Determine the (X, Y) coordinate at the center of the cell enclosing the given text.  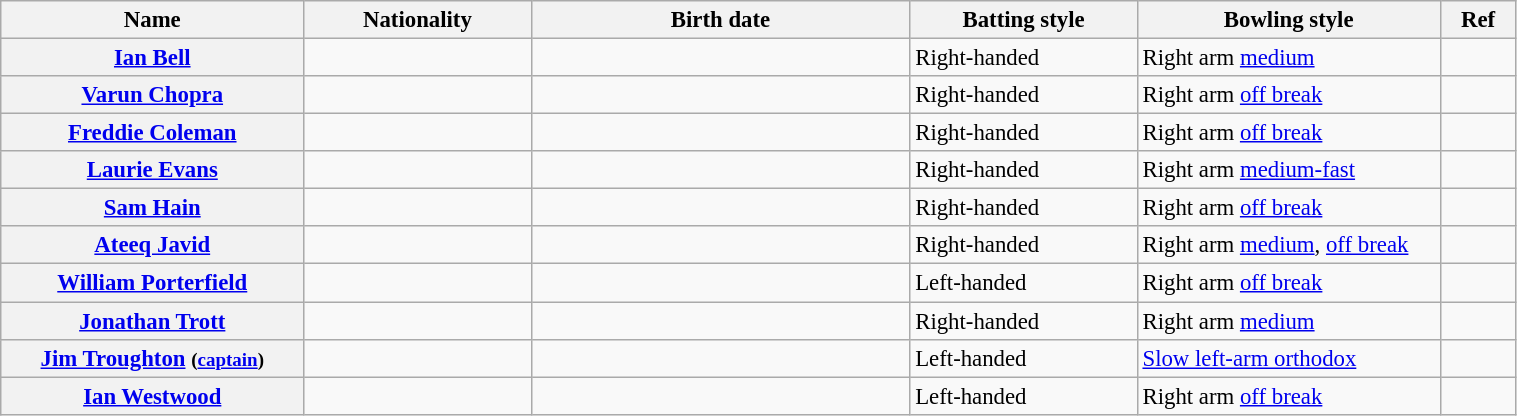
Ian Westwood (152, 396)
Sam Hain (152, 208)
Bowling style (1288, 20)
Right arm medium, off break (1288, 245)
Freddie Coleman (152, 133)
Batting style (1024, 20)
Name (152, 20)
Ref (1478, 20)
Varun Chopra (152, 95)
Jim Troughton (captain) (152, 358)
Nationality (418, 20)
Ateeq Javid (152, 245)
Ian Bell (152, 58)
Laurie Evans (152, 170)
Right arm medium-fast (1288, 170)
William Porterfield (152, 283)
Slow left-arm orthodox (1288, 358)
Birth date (720, 20)
Jonathan Trott (152, 321)
